Identify which cell holds the provided text, then report its (X, Y) central coordinate. 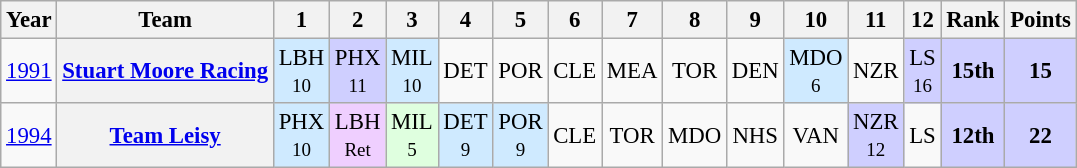
DET9 (466, 136)
MDO (695, 136)
NHS (754, 136)
4 (466, 20)
2 (358, 20)
15 (1040, 72)
POR9 (520, 136)
12 (922, 20)
MIL5 (412, 136)
22 (1040, 136)
1991 (29, 72)
12th (973, 136)
Rank (973, 20)
MEA (632, 72)
DEN (754, 72)
Stuart Moore Racing (165, 72)
MIL10 (412, 72)
LS (922, 136)
7 (632, 20)
1994 (29, 136)
MDO6 (816, 72)
PHX10 (301, 136)
NZR (876, 72)
11 (876, 20)
NZR12 (876, 136)
LS16 (922, 72)
VAN (816, 136)
Year (29, 20)
15th (973, 72)
3 (412, 20)
10 (816, 20)
5 (520, 20)
8 (695, 20)
Team Leisy (165, 136)
Team (165, 20)
POR (520, 72)
DET (466, 72)
9 (754, 20)
LBHRet (358, 136)
1 (301, 20)
PHX11 (358, 72)
6 (575, 20)
LBH10 (301, 72)
Points (1040, 20)
